For the text-containing cell, return its midpoint in [X, Y] coordinate format. 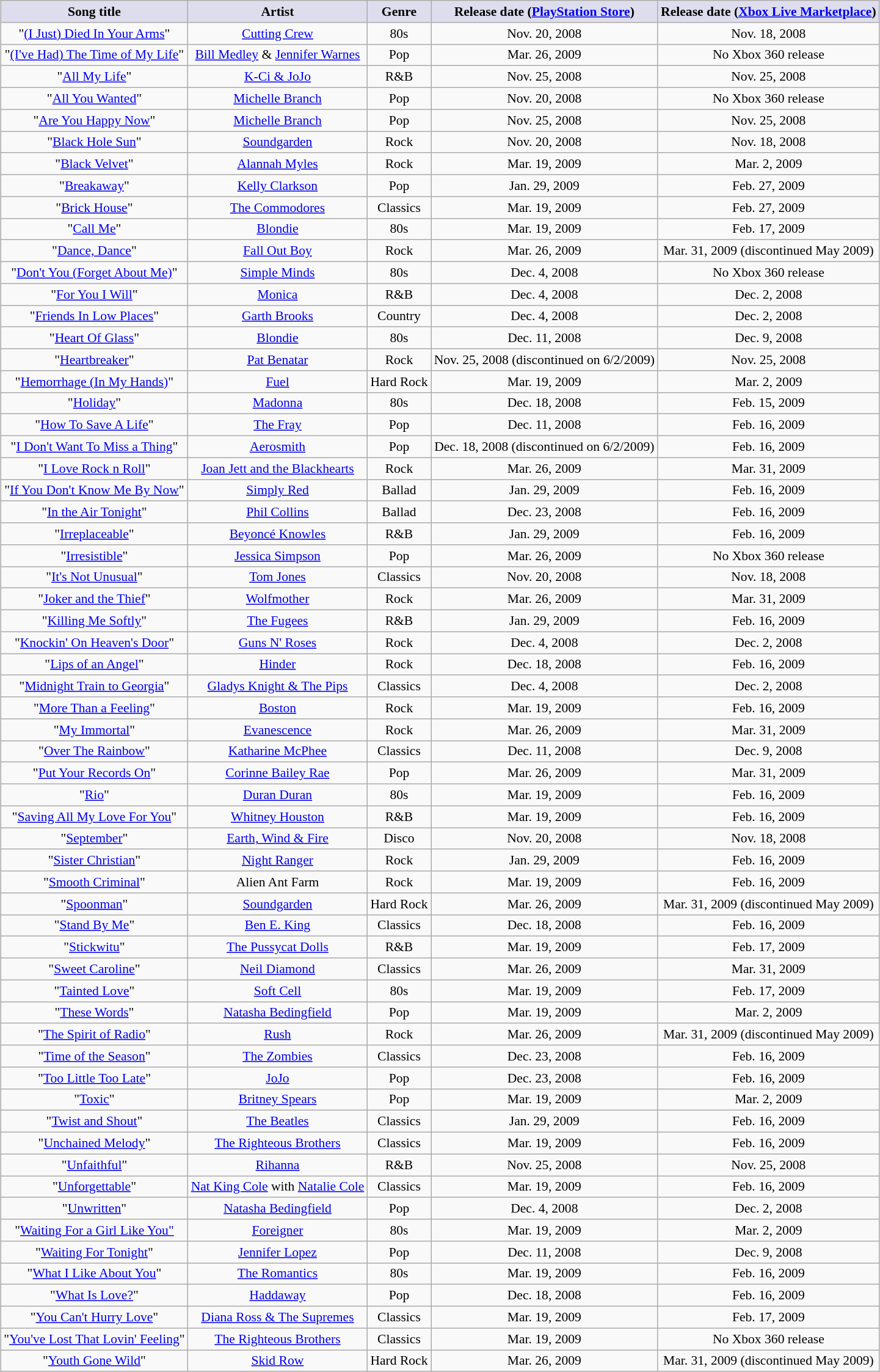
"Are You Happy Now" [94, 120]
"Unfaithful" [94, 1165]
Duran Duran [278, 795]
"Put Your Records On" [94, 773]
Whitney Houston [278, 817]
"Waiting For a Girl Like You" [94, 1230]
Tom Jones [278, 577]
"Heart Of Glass" [94, 338]
Fuel [278, 381]
The Fugees [278, 621]
Release date (Xbox Live Marketplace) [768, 12]
"Twist and Shout" [94, 1122]
Simply Red [278, 490]
"If You Don't Know Me By Now" [94, 490]
Guns N' Roses [278, 643]
"Call Me" [94, 229]
Madonna [278, 403]
Phil Collins [278, 512]
"Sister Christian" [94, 860]
The Commodores [278, 207]
Soft Cell [278, 991]
"For You I Will" [94, 294]
Boston [278, 708]
Corinne Bailey Rae [278, 773]
"Friends In Low Places" [94, 316]
"(I've Had) The Time of My Life" [94, 55]
"It's Not Unusual" [94, 577]
"Black Hole Sun" [94, 142]
Monica [278, 294]
Nat King Cole with Natalie Cole [278, 1186]
Fall Out Boy [278, 251]
"Killing Me Softly" [94, 621]
Wolfmother [278, 599]
"Stand By Me" [94, 925]
Dec. 18, 2008 (discontinued on 6/2/2009) [545, 447]
"I Don't Want To Miss a Thing" [94, 447]
Artist [278, 12]
"Joker and the Thief" [94, 599]
"Tainted Love" [94, 991]
"Stickwitu" [94, 947]
"Knockin' On Heaven's Door" [94, 643]
Haddaway [278, 1296]
Neil Diamond [278, 969]
"Dance, Dance" [94, 251]
K-Ci & JoJo [278, 77]
"Brick House" [94, 207]
"September" [94, 838]
"You Can't Hurry Love" [94, 1317]
Skid Row [278, 1361]
"Spoonman" [94, 903]
Cutting Crew [278, 33]
The Beatles [278, 1122]
"Hemorrhage (In My Hands)" [94, 381]
Nov. 25, 2008 (discontinued on 6/2/2009) [545, 360]
Foreigner [278, 1230]
Alien Ant Farm [278, 882]
The Zombies [278, 1056]
Rihanna [278, 1165]
Aerosmith [278, 447]
"Smooth Criminal" [94, 882]
Earth, Wind & Fire [278, 838]
"Midnight Train to Georgia" [94, 686]
"You've Lost That Lovin' Feeling" [94, 1339]
The Romantics [278, 1274]
"Saving All My Love For You" [94, 817]
Genre [399, 12]
"Breakaway" [94, 186]
"All You Wanted" [94, 98]
"Too Little Too Late" [94, 1078]
Hinder [278, 665]
Britney Spears [278, 1100]
The Fray [278, 425]
Garth Brooks [278, 316]
"The Spirit of Radio" [94, 1034]
"Don't You (Forget About Me)" [94, 272]
"Youth Gone Wild" [94, 1361]
The Pussycat Dolls [278, 947]
"Unchained Melody" [94, 1143]
"All My Life" [94, 77]
"Waiting For Tonight" [94, 1252]
"Irresistible" [94, 555]
Feb. 15, 2009 [768, 403]
Jessica Simpson [278, 555]
"Lips of an Angel" [94, 665]
"How To Save A Life" [94, 425]
Disco [399, 838]
JoJo [278, 1078]
"What I Like About You" [94, 1274]
"Unforgettable" [94, 1186]
Kelly Clarkson [278, 186]
"Rio" [94, 795]
"Black Velvet" [94, 164]
Alannah Myles [278, 164]
"These Words" [94, 1013]
Song title [94, 12]
Pat Benatar [278, 360]
"(I Just) Died In Your Arms" [94, 33]
Night Ranger [278, 860]
"My Immortal" [94, 729]
"What Is Love?" [94, 1296]
Joan Jett and the Blackhearts [278, 469]
"Irreplaceable" [94, 534]
"In the Air Tonight" [94, 512]
"Toxic" [94, 1100]
"I Love Rock n Roll" [94, 469]
Katharine McPhee [278, 751]
Jennifer Lopez [278, 1252]
Beyoncé Knowles [278, 534]
"More Than a Feeling" [94, 708]
Rush [278, 1034]
Bill Medley & Jennifer Warnes [278, 55]
Release date (PlayStation Store) [545, 12]
Ben E. King [278, 925]
"Holiday" [94, 403]
"Sweet Caroline" [94, 969]
Diana Ross & The Supremes [278, 1317]
"Heartbreaker" [94, 360]
"Unwritten" [94, 1208]
Evanescence [278, 729]
Gladys Knight & The Pips [278, 686]
Country [399, 316]
"Time of the Season" [94, 1056]
Simple Minds [278, 272]
"Over The Rainbow" [94, 751]
